Return (X, Y) of the center of cell containing provided text 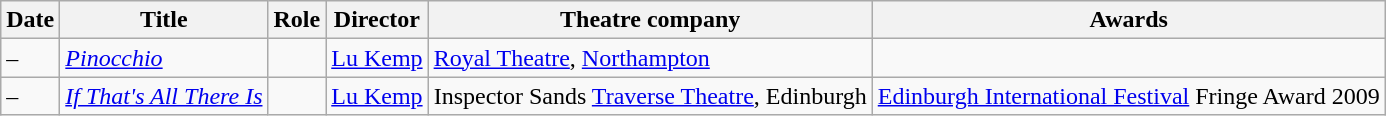
Theatre company (650, 20)
Inspector Sands Traverse Theatre, Edinburgh (650, 96)
Director (377, 20)
Pinocchio (164, 58)
Royal Theatre, Northampton (650, 58)
Awards (1128, 20)
Title (164, 20)
Date (30, 20)
Role (297, 20)
If That's All There Is (164, 96)
Edinburgh International Festival Fringe Award 2009 (1128, 96)
